Detect which cell encompasses the target text, then output its (x, y) center coordinate. 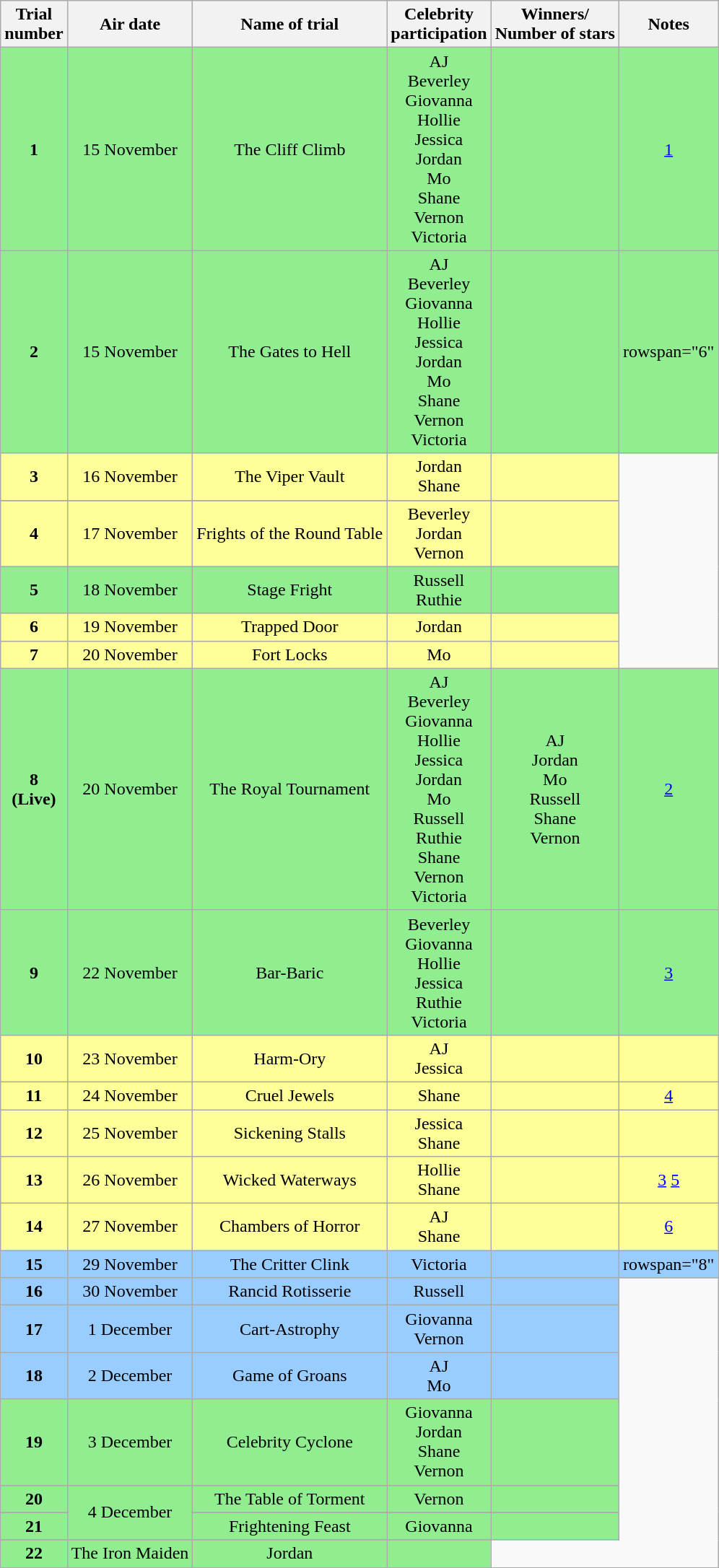
JordanShane (439, 476)
8(Live) (34, 789)
26 November (130, 1181)
Chambers of Horror (290, 1227)
The Viper Vault (290, 476)
Trapped Door (290, 627)
Frightening Feast (290, 1526)
27 November (130, 1227)
The Critter Clink (290, 1264)
rowspan="8" (668, 1264)
The Gates to Hell (290, 352)
Air date (130, 25)
19 November (130, 627)
18 (34, 1375)
The Table of Torment (290, 1499)
Mo (439, 654)
Victoria (439, 1264)
BeverleyGiovannaHollieJessicaRuthieVictoria (439, 973)
19 (34, 1442)
9 (34, 973)
AJJessica (439, 1058)
The Cliff Climb (290, 149)
13 (34, 1181)
Name of trial (290, 25)
7 (34, 654)
25 November (130, 1133)
23 November (130, 1058)
GiovannaVernon (439, 1329)
21 (34, 1526)
Russell (439, 1292)
Shane (439, 1095)
JessicaShane (439, 1133)
The Royal Tournament (290, 789)
AJJordanMoRussellShaneVernon (554, 789)
BeverleyJordanVernon (439, 533)
22 November (130, 973)
Trialnumber (34, 25)
Fort Locks (290, 654)
17 November (130, 533)
AJBeverleyGiovannaHollieJessicaJordanMoRussellRuthieShaneVernonVictoria (439, 789)
15 (34, 1264)
rowspan="6" (668, 352)
16 (34, 1292)
Giovanna (439, 1526)
Wicked Waterways (290, 1181)
30 November (130, 1292)
AJShane (439, 1227)
5 (34, 590)
1 December (130, 1329)
3 December (130, 1442)
18 November (130, 590)
The Iron Maiden (130, 1554)
HollieShane (439, 1181)
Notes (668, 25)
16 November (130, 476)
4 December (130, 1512)
3 5 (668, 1181)
Celebrity Cyclone (290, 1442)
Frights of the Round Table (290, 533)
17 (34, 1329)
Cart-Astrophy (290, 1329)
29 November (130, 1264)
Rancid Rotisserie (290, 1292)
14 (34, 1227)
10 (34, 1058)
Bar-Baric (290, 973)
24 November (130, 1095)
11 (34, 1095)
20 (34, 1499)
AJMo (439, 1375)
Stage Fright (290, 590)
2 December (130, 1375)
12 (34, 1133)
22 (34, 1554)
Game of Groans (290, 1375)
RussellRuthie (439, 590)
GiovannaJordanShaneVernon (439, 1442)
Celebrityparticipation (439, 25)
Cruel Jewels (290, 1095)
Harm-Ory (290, 1058)
Winners/Number of stars (554, 25)
Sickening Stalls (290, 1133)
Vernon (439, 1499)
